Identify which cell holds the provided text, then report its (X, Y) central coordinate. 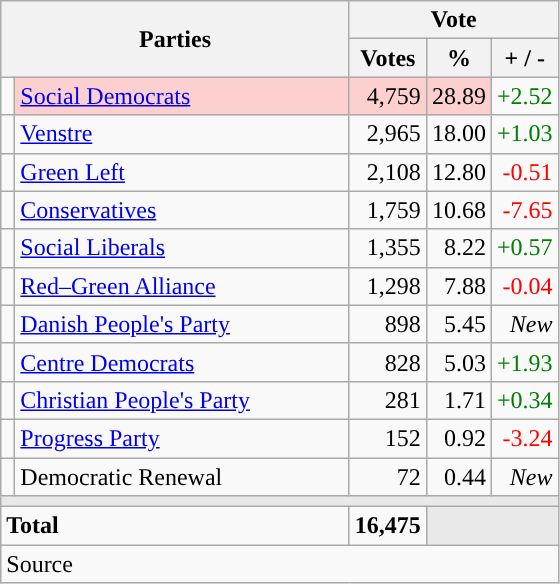
+1.93 (524, 362)
1.71 (458, 400)
-3.24 (524, 438)
28.89 (458, 96)
1,759 (388, 210)
Conservatives (182, 210)
828 (388, 362)
10.68 (458, 210)
5.03 (458, 362)
2,965 (388, 134)
281 (388, 400)
-7.65 (524, 210)
+ / - (524, 58)
Democratic Renewal (182, 477)
+0.34 (524, 400)
Social Democrats (182, 96)
0.92 (458, 438)
7.88 (458, 286)
12.80 (458, 172)
898 (388, 324)
72 (388, 477)
Progress Party (182, 438)
Centre Democrats (182, 362)
16,475 (388, 526)
Social Liberals (182, 248)
Total (176, 526)
Parties (176, 39)
8.22 (458, 248)
4,759 (388, 96)
Danish People's Party (182, 324)
Green Left (182, 172)
+0.57 (524, 248)
Vote (454, 20)
0.44 (458, 477)
-0.04 (524, 286)
Venstre (182, 134)
Red–Green Alliance (182, 286)
152 (388, 438)
+2.52 (524, 96)
5.45 (458, 324)
Votes (388, 58)
Source (280, 564)
% (458, 58)
1,355 (388, 248)
Christian People's Party (182, 400)
1,298 (388, 286)
-0.51 (524, 172)
2,108 (388, 172)
+1.03 (524, 134)
18.00 (458, 134)
